Locate the cell with the specified text and output its [X, Y] center coordinate. 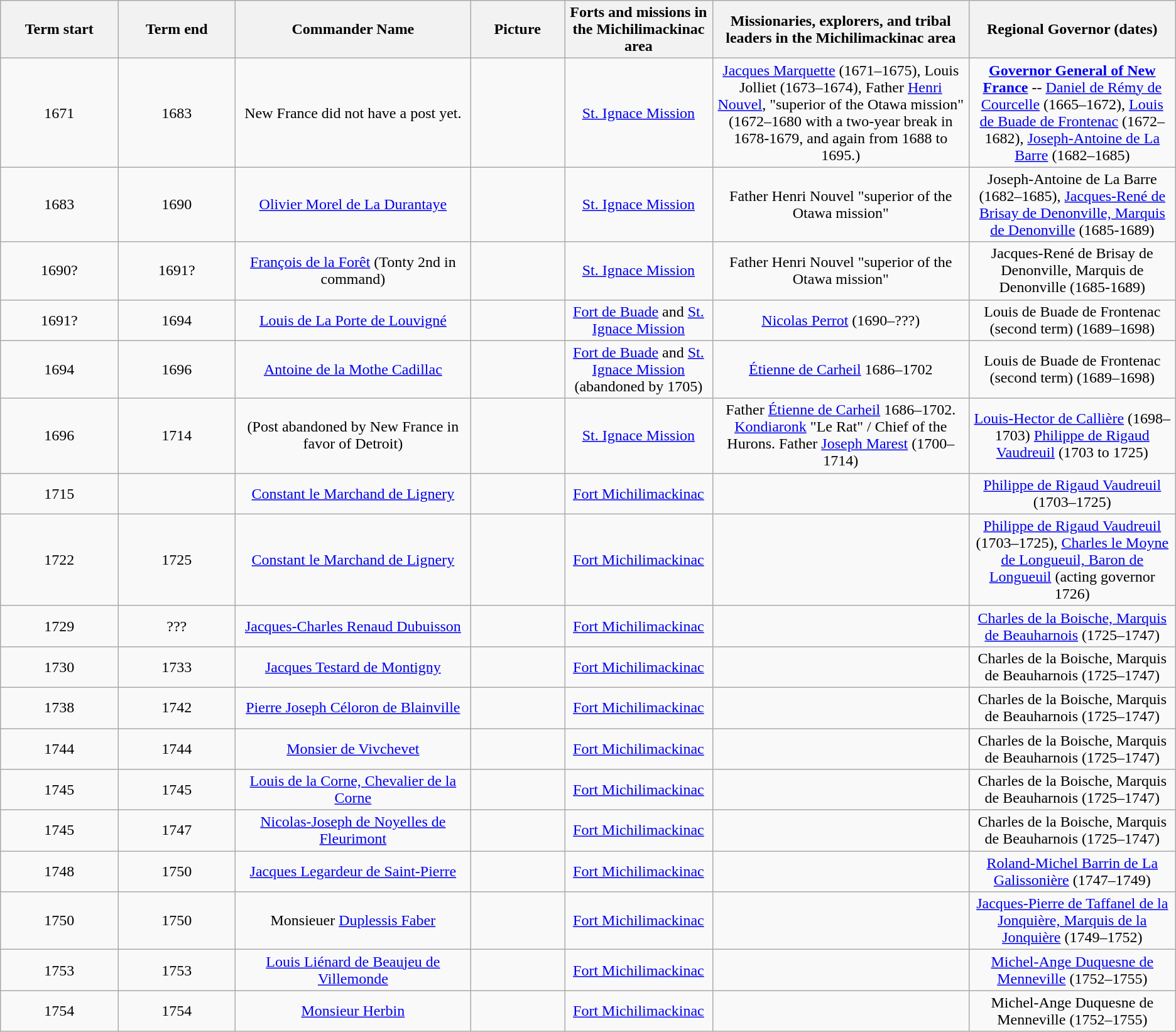
New France did not have a post yet. [353, 113]
Louis-Hector de Callière (1698–1703) Philippe de Rigaud Vaudreuil (1703 to 1725) [1072, 436]
Missionaries, explorers, and tribal leaders in the Michilimackinac area [841, 30]
1733 [177, 667]
Jacques Testard de Montigny [353, 667]
Monsieur Herbin [353, 1011]
Jacques-Charles Renaud Dubuisson [353, 626]
Louis Liénard de Beaujeu de Villemonde [353, 970]
Jacques-René de Brisay de Denonville, Marquis de Denonville (1685-1689) [1072, 271]
1690 [177, 205]
Louis de La Porte de Louvigné [353, 320]
Commander Name [353, 30]
Pierre Joseph Céloron de Blainville [353, 707]
Fort de Buade and St. Ignace Mission (abandoned by 1705) [639, 369]
Joseph-Antoine de La Barre (1682–1685), Jacques-René de Brisay de Denonville, Marquis de Denonville (1685-1689) [1072, 205]
Olivier Morel de La Durantaye [353, 205]
1748 [59, 872]
Antoine de la Mothe Cadillac [353, 369]
1690? [59, 271]
1738 [59, 707]
Philippe de Rigaud Vaudreuil (1703–1725) [1072, 494]
1715 [59, 494]
Nicolas-Joseph de Noyelles de Fleurimont [353, 830]
Monsier de Vivchevet [353, 749]
Jacques-Pierre de Taffanel de la Jonquière, Marquis de la Jonquière (1749–1752) [1072, 921]
Étienne de Carheil 1686–1702 [841, 369]
Louis de la Corne, Chevalier de la Corne [353, 790]
François de la Forêt (Tonty 2nd in command) [353, 271]
Regional Governor (dates) [1072, 30]
??? [177, 626]
1725 [177, 560]
1742 [177, 707]
Jacques Legardeur de Saint-Pierre [353, 872]
Fort de Buade and St. Ignace Mission [639, 320]
Term end [177, 30]
Term start [59, 30]
Forts and missions in the Michilimackinac area [639, 30]
Nicolas Perrot (1690–???) [841, 320]
1714 [177, 436]
1729 [59, 626]
Picture [518, 30]
1747 [177, 830]
Monsieuer Duplessis Faber [353, 921]
1730 [59, 667]
Philippe de Rigaud Vaudreuil (1703–1725), Charles le Moyne de Longueuil, Baron de Longueuil (acting governor 1726) [1072, 560]
(Post abandoned by New France in favor of Detroit) [353, 436]
Father Étienne de Carheil 1686–1702. Kondiaronk "Le Rat" / Chief of the Hurons. Father Joseph Marest (1700–1714) [841, 436]
1671 [59, 113]
Roland-Michel Barrin de La Galissonière (1747–1749) [1072, 872]
1722 [59, 560]
